Return the [X, Y] coordinate for the center point of the cell that contains the specified text.  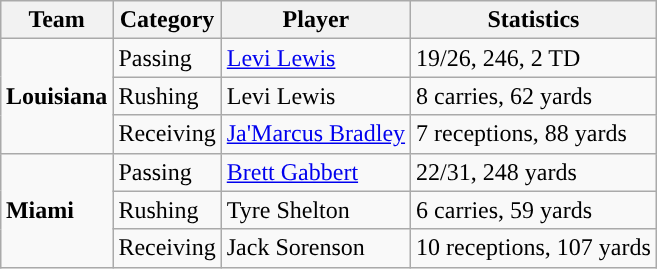
Jack Sorenson [316, 248]
19/26, 246, 2 TD [534, 58]
Tyre Shelton [316, 210]
6 carries, 59 yards [534, 210]
8 carries, 62 yards [534, 96]
Ja'Marcus Bradley [316, 134]
Brett Gabbert [316, 172]
22/31, 248 yards [534, 172]
Team [56, 20]
Player [316, 20]
10 receptions, 107 yards [534, 248]
Louisiana [56, 96]
Miami [56, 210]
7 receptions, 88 yards [534, 134]
Category [167, 20]
Statistics [534, 20]
